Find where the given text appears and provide that cell's center as (X, Y) coordinate. 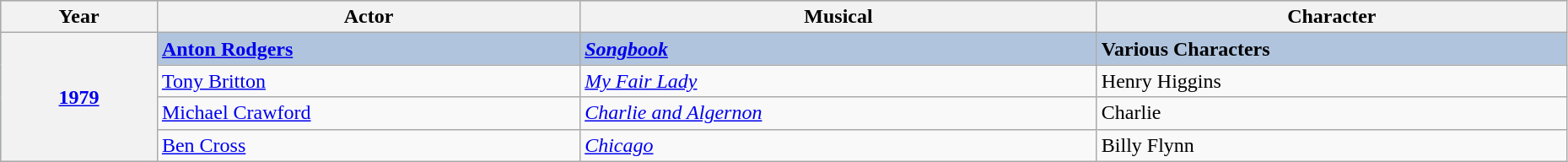
Character (1331, 17)
Various Characters (1331, 49)
Chicago (838, 145)
Tony Britton (368, 81)
Actor (368, 17)
Songbook (838, 49)
Charlie (1331, 113)
Michael Crawford (368, 113)
Ben Cross (368, 145)
Henry Higgins (1331, 81)
Billy Flynn (1331, 145)
Musical (838, 17)
My Fair Lady (838, 81)
Anton Rodgers (368, 49)
Year (79, 17)
Charlie and Algernon (838, 113)
1979 (79, 97)
